Return (x, y) of the center of cell containing provided text 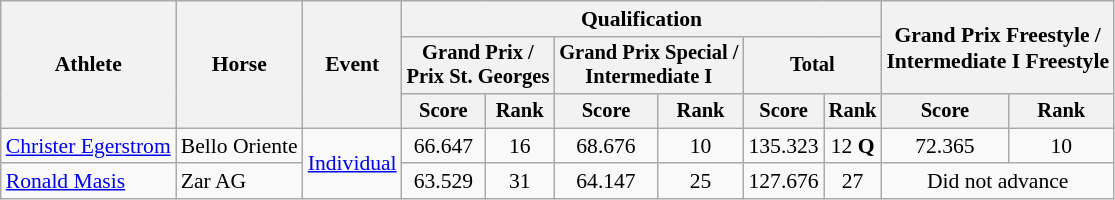
Qualification (642, 19)
66.647 (444, 146)
Bello Oriente (240, 146)
Individual (352, 164)
27 (853, 182)
Horse (240, 64)
Did not advance (998, 182)
25 (701, 182)
16 (520, 146)
127.676 (783, 182)
Total (812, 66)
72.365 (944, 146)
64.147 (606, 182)
Athlete (88, 64)
135.323 (783, 146)
Event (352, 64)
63.529 (444, 182)
31 (520, 182)
Grand Prix Special /Intermediate I (648, 66)
68.676 (606, 146)
Ronald Masis (88, 182)
Grand Prix Freestyle /Intermediate I Freestyle (998, 48)
Grand Prix /Prix St. Georges (478, 66)
12 Q (853, 146)
Christer Egerstrom (88, 146)
Zar AG (240, 182)
